For the text-containing cell, return its midpoint in (X, Y) coordinate format. 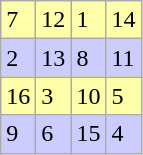
14 (124, 20)
13 (54, 58)
3 (54, 96)
15 (88, 134)
6 (54, 134)
9 (18, 134)
7 (18, 20)
10 (88, 96)
11 (124, 58)
8 (88, 58)
16 (18, 96)
2 (18, 58)
4 (124, 134)
1 (88, 20)
5 (124, 96)
12 (54, 20)
